Capture the cell that displays the provided text and extract its (X, Y) central coordinate. 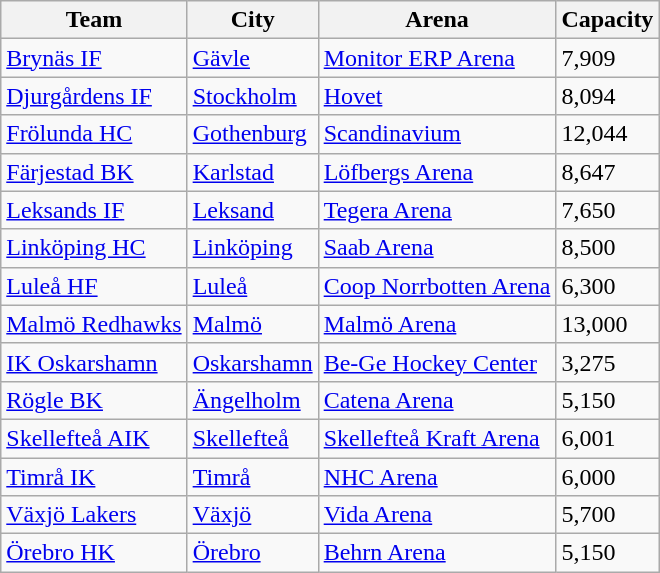
Be-Ge Hockey Center (437, 362)
Örebro (252, 553)
Linköping HC (94, 248)
6,300 (608, 286)
Behrn Arena (437, 553)
IK Oskarshamn (94, 362)
Monitor ERP Arena (437, 58)
Gävle (252, 58)
8,500 (608, 248)
Vida Arena (437, 515)
Malmö Arena (437, 324)
Timrå (252, 477)
Timrå IK (94, 477)
Tegera Arena (437, 210)
Stockholm (252, 96)
Karlstad (252, 172)
Färjestad BK (94, 172)
NHC Arena (437, 477)
Gothenburg (252, 134)
7,909 (608, 58)
Saab Arena (437, 248)
Arena (437, 20)
Oskarshamn (252, 362)
Scandinavium (437, 134)
7,650 (608, 210)
12,044 (608, 134)
Team (94, 20)
13,000 (608, 324)
6,001 (608, 438)
Skellefteå (252, 438)
Leksand (252, 210)
5,700 (608, 515)
Frölunda HC (94, 134)
Luleå HF (94, 286)
Catena Arena (437, 400)
Skellefteå AIK (94, 438)
Malmö (252, 324)
6,000 (608, 477)
Hovet (437, 96)
8,094 (608, 96)
Djurgårdens IF (94, 96)
Örebro HK (94, 553)
City (252, 20)
Leksands IF (94, 210)
8,647 (608, 172)
Rögle BK (94, 400)
Luleå (252, 286)
Växjö Lakers (94, 515)
Ängelholm (252, 400)
Löfbergs Arena (437, 172)
Skellefteå Kraft Arena (437, 438)
Malmö Redhawks (94, 324)
Coop Norrbotten Arena (437, 286)
Växjö (252, 515)
Brynäs IF (94, 58)
Linköping (252, 248)
Capacity (608, 20)
3,275 (608, 362)
